Find where the given text appears and provide that cell's center as [X, Y] coordinate. 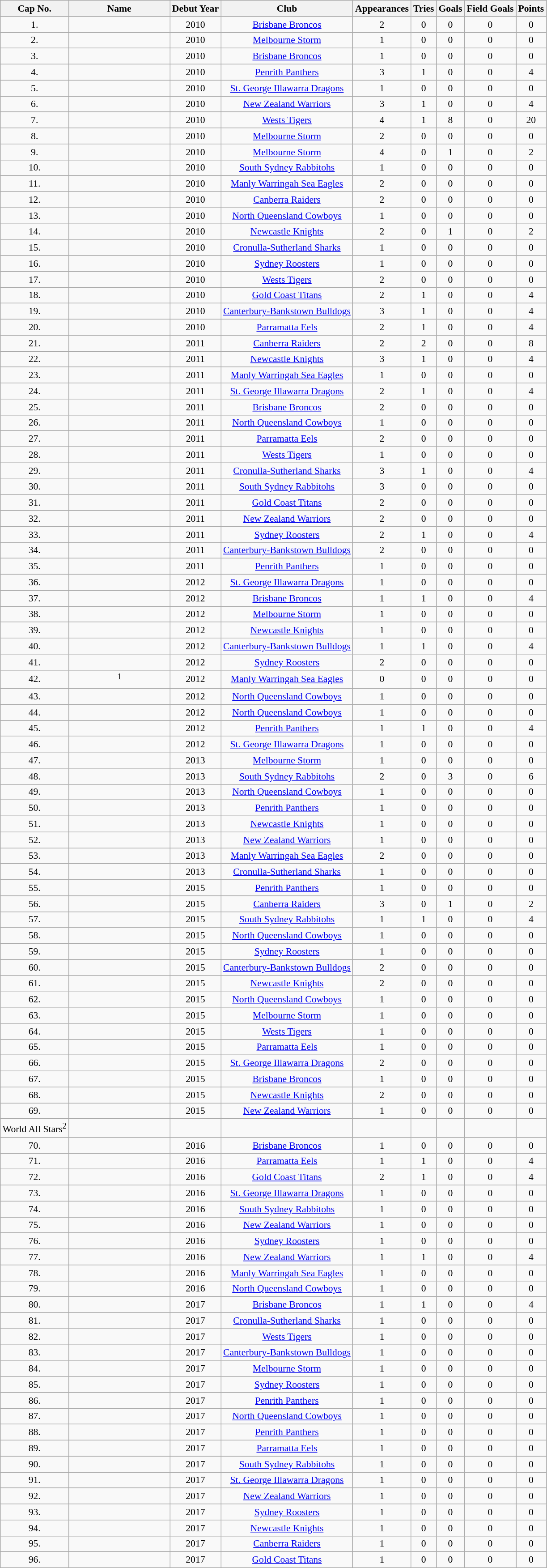
61. [35, 984]
51. [35, 824]
4. [35, 72]
Club [287, 9]
69. [35, 1111]
22. [35, 359]
7. [35, 120]
19. [35, 311]
8. [35, 136]
58. [35, 936]
12. [35, 200]
66. [35, 1063]
33. [35, 535]
26. [35, 423]
95. [35, 1544]
18. [35, 295]
35. [35, 567]
73. [35, 1193]
11. [35, 184]
44. [35, 712]
3. [35, 56]
17. [35, 280]
46. [35, 745]
2. [35, 40]
70. [35, 1146]
72. [35, 1177]
48. [35, 776]
31. [35, 503]
9. [35, 152]
83. [35, 1353]
Name [119, 9]
77. [35, 1257]
40. [35, 646]
56. [35, 904]
39. [35, 631]
20. [35, 328]
16. [35, 264]
49. [35, 792]
47. [35, 760]
53. [35, 856]
52. [35, 840]
63. [35, 1015]
37. [35, 598]
76. [35, 1241]
34. [35, 550]
82. [35, 1337]
91. [35, 1480]
65. [35, 1047]
59. [35, 952]
10. [35, 168]
79. [35, 1289]
Tries [424, 9]
14. [35, 232]
87. [35, 1417]
68. [35, 1095]
13. [35, 216]
15. [35, 248]
50. [35, 808]
29. [35, 471]
88. [35, 1432]
57. [35, 920]
24. [35, 391]
84. [35, 1369]
38. [35, 614]
81. [35, 1321]
92. [35, 1496]
94. [35, 1528]
85. [35, 1385]
World All Stars2 [35, 1129]
71. [35, 1162]
80. [35, 1305]
64. [35, 1031]
36. [35, 583]
25. [35, 407]
Cap No. [35, 9]
27. [35, 439]
1. [35, 25]
45. [35, 729]
78. [35, 1273]
6 [531, 776]
54. [35, 872]
5. [35, 88]
Debut Year [195, 9]
60. [35, 967]
Field Goals [490, 9]
32. [35, 519]
75. [35, 1225]
30. [35, 487]
Goals [451, 9]
41. [35, 662]
86. [35, 1401]
Appearances [382, 9]
20 [531, 120]
67. [35, 1079]
42. [35, 679]
96. [35, 1560]
90. [35, 1464]
62. [35, 1000]
43. [35, 697]
89. [35, 1449]
74. [35, 1209]
28. [35, 455]
55. [35, 888]
Points [531, 9]
23. [35, 375]
6. [35, 104]
21. [35, 343]
93. [35, 1512]
